Capture the cell that displays the provided text and extract its [X, Y] central coordinate. 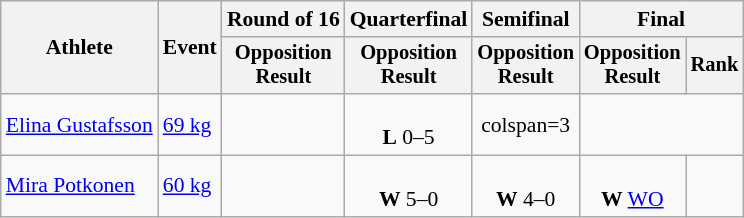
Round of 16 [284, 19]
W WO [632, 186]
Event [190, 48]
W 4–0 [526, 186]
Final [661, 19]
Elina Gustafsson [80, 124]
Quarterfinal [409, 19]
W 5–0 [409, 186]
Rank [715, 66]
Athlete [80, 48]
Mira Potkonen [80, 186]
colspan=3 [526, 124]
L 0–5 [409, 124]
Semifinal [526, 19]
69 kg [190, 124]
60 kg [190, 186]
